Find where the given text appears and provide that cell's center as (x, y) coordinate. 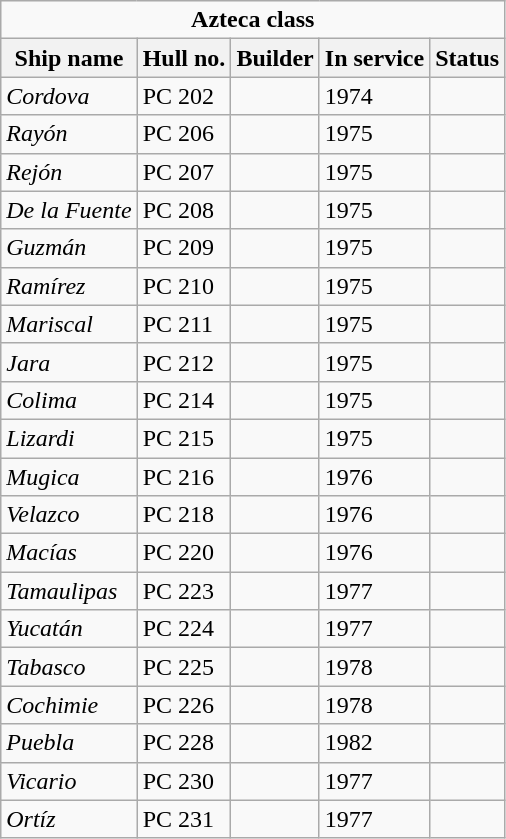
Colima (69, 400)
Macías (69, 553)
Rayón (69, 134)
Mugica (69, 477)
Builder (275, 58)
Cochimie (69, 705)
PC 223 (184, 591)
Jara (69, 362)
PC 224 (184, 629)
In service (374, 58)
Ramírez (69, 286)
Ship name (69, 58)
Tabasco (69, 667)
PC 231 (184, 819)
PC 212 (184, 362)
PC 230 (184, 781)
PC 226 (184, 705)
PC 225 (184, 667)
PC 215 (184, 438)
Ortíz (69, 819)
Tamaulipas (69, 591)
PC 202 (184, 96)
Velazco (69, 515)
Rejón (69, 172)
PC 207 (184, 172)
PC 210 (184, 286)
Status (468, 58)
Vicario (69, 781)
Mariscal (69, 324)
PC 218 (184, 515)
Puebla (69, 743)
PC 228 (184, 743)
Azteca class (253, 20)
De la Fuente (69, 210)
Hull no. (184, 58)
PC 206 (184, 134)
PC 211 (184, 324)
Cordova (69, 96)
Lizardi (69, 438)
PC 216 (184, 477)
PC 220 (184, 553)
1982 (374, 743)
Yucatán (69, 629)
1974 (374, 96)
PC 208 (184, 210)
Guzmán (69, 248)
PC 209 (184, 248)
PC 214 (184, 400)
